Locate the cell with the specified text and output its (X, Y) center coordinate. 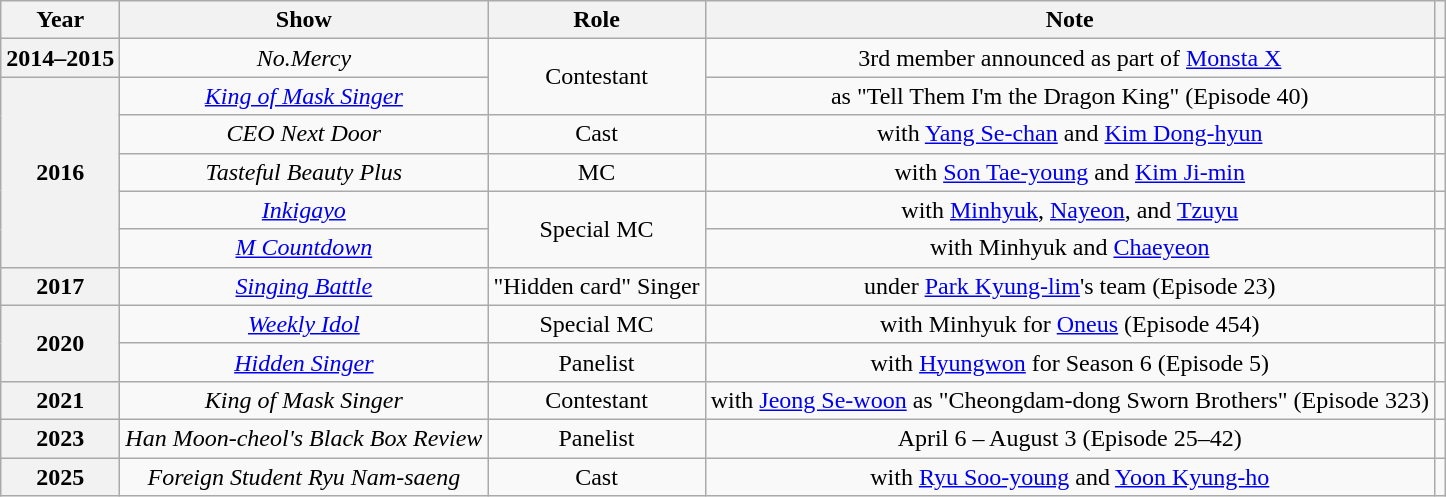
with Son Tae-young and Kim Ji-min (1070, 172)
with Ryu Soo-young and Yoon Kyung-ho (1070, 477)
Tasteful Beauty Plus (304, 172)
No.Mercy (304, 58)
with Jeong Se-woon as "Cheongdam-dong Sworn Brothers" (Episode 323) (1070, 400)
"Hidden card" Singer (596, 286)
with Yang Se-chan and Kim Dong-hyun (1070, 134)
MC (596, 172)
2023 (60, 438)
with Minhyuk for Oneus (Episode 454) (1070, 324)
Singing Battle (304, 286)
Year (60, 20)
2025 (60, 477)
2017 (60, 286)
Weekly Idol (304, 324)
Han Moon-cheol's Black Box Review (304, 438)
April 6 – August 3 (Episode 25–42) (1070, 438)
CEO Next Door (304, 134)
with Minhyuk, Nayeon, and Tzuyu (1070, 210)
Show (304, 20)
under Park Kyung-lim's team (Episode 23) (1070, 286)
2020 (60, 343)
as "Tell Them I'm the Dragon King" (Episode 40) (1070, 96)
Hidden Singer (304, 362)
2016 (60, 172)
M Countdown (304, 248)
Foreign Student Ryu Nam-saeng (304, 477)
with Minhyuk and Chaeyeon (1070, 248)
Note (1070, 20)
3rd member announced as part of Monsta X (1070, 58)
with Hyungwon for Season 6 (Episode 5) (1070, 362)
2014–2015 (60, 58)
Inkigayo (304, 210)
Role (596, 20)
2021 (60, 400)
